Output the [x, y] coordinate of the center of the cell containing the given text.  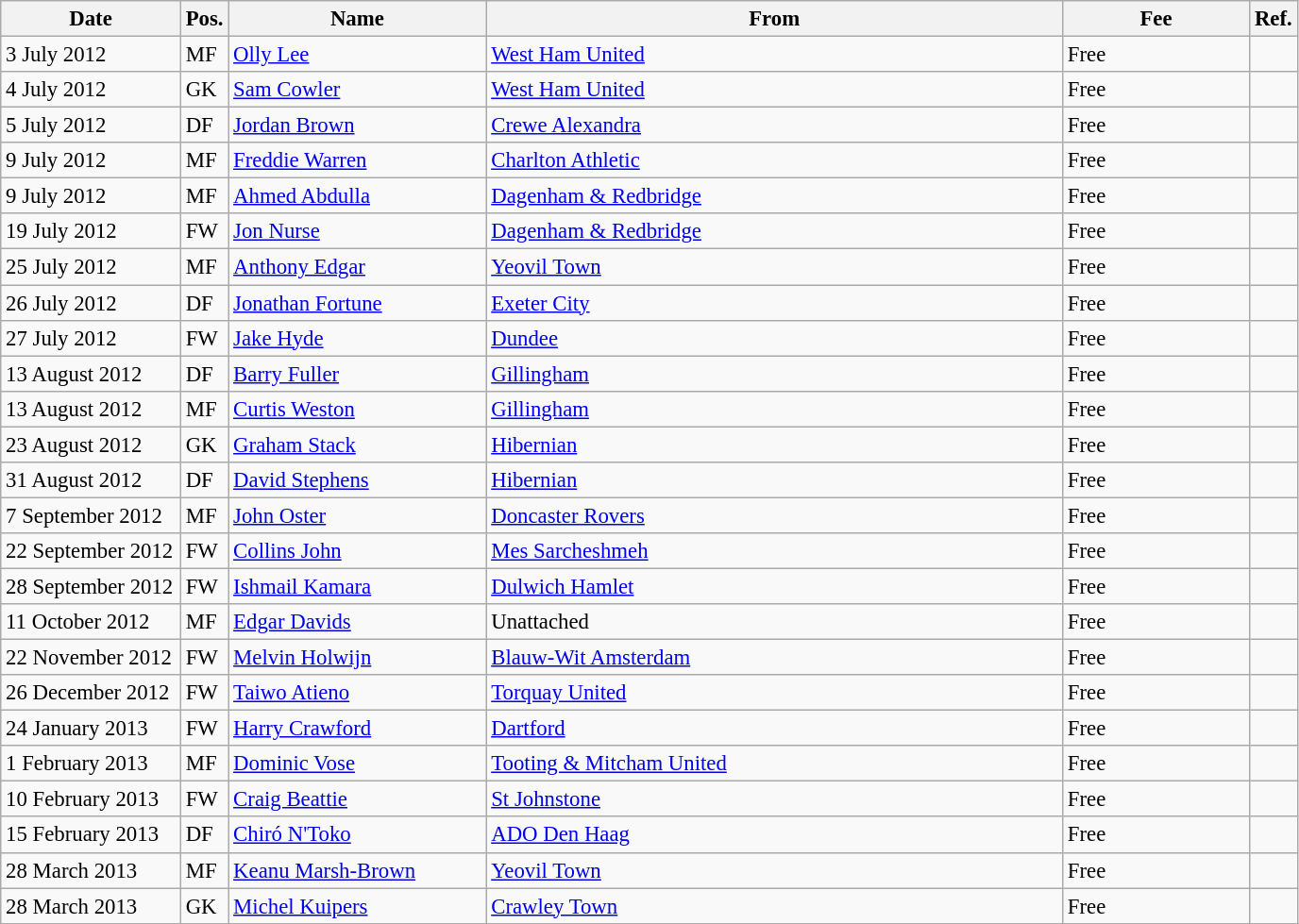
15 February 2013 [91, 835]
David Stephens [357, 480]
Unattached [774, 622]
Collins John [357, 551]
St Johnstone [774, 799]
Pos. [204, 19]
Crawley Town [774, 906]
Olly Lee [357, 55]
Charlton Athletic [774, 160]
7 September 2012 [91, 515]
Dartford [774, 729]
26 July 2012 [91, 303]
Jon Nurse [357, 231]
Edgar Davids [357, 622]
ADO Den Haag [774, 835]
5 July 2012 [91, 126]
Fee [1156, 19]
22 November 2012 [91, 658]
4 July 2012 [91, 90]
31 August 2012 [91, 480]
Ref. [1274, 19]
Ishmail Kamara [357, 586]
Name [357, 19]
Freddie Warren [357, 160]
10 February 2013 [91, 799]
Craig Beattie [357, 799]
25 July 2012 [91, 267]
Taiwo Atieno [357, 693]
28 September 2012 [91, 586]
Chiró N'Toko [357, 835]
Melvin Holwijn [357, 658]
19 July 2012 [91, 231]
11 October 2012 [91, 622]
Dundee [774, 338]
From [774, 19]
Jonathan Fortune [357, 303]
Barry Fuller [357, 374]
23 August 2012 [91, 445]
Dominic Vose [357, 764]
Michel Kuipers [357, 906]
Blauw-Wit Amsterdam [774, 658]
Curtis Weston [357, 409]
Date [91, 19]
24 January 2013 [91, 729]
3 July 2012 [91, 55]
Dulwich Hamlet [774, 586]
Graham Stack [357, 445]
Crewe Alexandra [774, 126]
Mes Sarcheshmeh [774, 551]
Doncaster Rovers [774, 515]
26 December 2012 [91, 693]
Jordan Brown [357, 126]
Ahmed Abdulla [357, 196]
Exeter City [774, 303]
Anthony Edgar [357, 267]
Jake Hyde [357, 338]
Sam Cowler [357, 90]
Tooting & Mitcham United [774, 764]
Harry Crawford [357, 729]
Keanu Marsh-Brown [357, 870]
27 July 2012 [91, 338]
22 September 2012 [91, 551]
1 February 2013 [91, 764]
Torquay United [774, 693]
John Oster [357, 515]
